From the cell containing the given text, extract its center point as (x, y) coordinate. 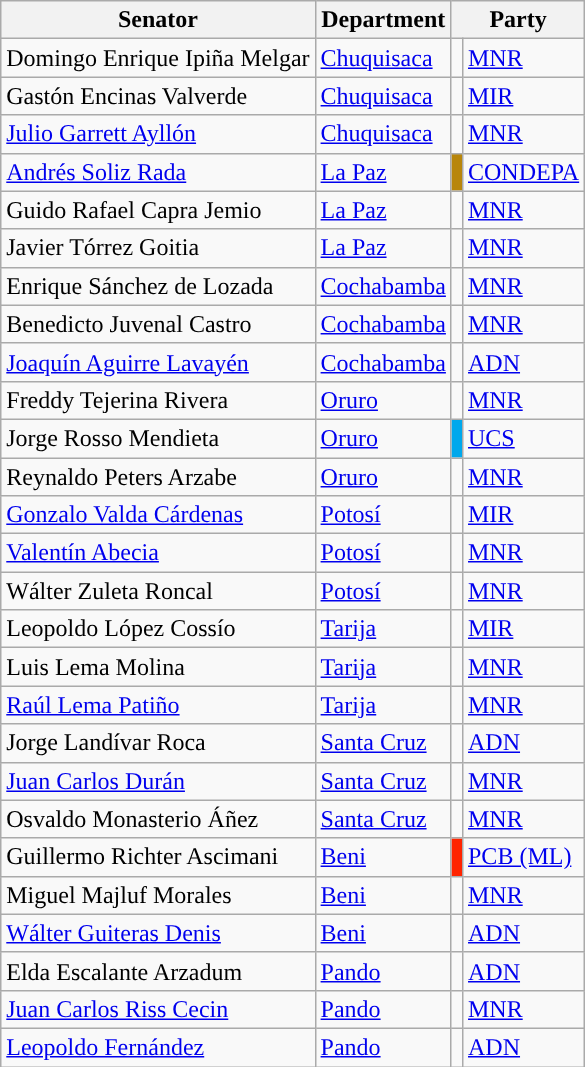
Javier Tórrez Goitia (158, 248)
Benedicto Juvenal Castro (158, 324)
Jorge Rosso Mendieta (158, 438)
Valentín Abecia (158, 553)
Julio Garrett Ayllón (158, 134)
Luis Lema Molina (158, 667)
Jorge Landívar Roca (158, 743)
Enrique Sánchez de Lozada (158, 286)
Elda Escalante Arzadum (158, 971)
Guillermo Richter Ascimani (158, 857)
Department (383, 20)
Gonzalo Valda Cárdenas (158, 515)
Gastón Encinas Valverde (158, 96)
PCB (ML) (523, 857)
Raúl Lema Patiño (158, 705)
Joaquín Aguirre Lavayén (158, 362)
Domingo Enrique Ipiña Melgar (158, 58)
UCS (523, 438)
Juan Carlos Riss Cecin (158, 1009)
Freddy Tejerina Rivera (158, 400)
Reynaldo Peters Arzabe (158, 477)
Juan Carlos Durán (158, 781)
Guido Rafael Capra Jemio (158, 210)
CONDEPA (523, 172)
Wálter Guiteras Denis (158, 933)
Leopoldo Fernández (158, 1047)
Andrés Soliz Rada (158, 172)
Senator (158, 20)
Osvaldo Monasterio Áñez (158, 819)
Wálter Zuleta Roncal (158, 591)
Leopoldo López Cossío (158, 629)
Miguel Majluf Morales (158, 895)
Party (518, 20)
